Extract the (X, Y) coordinate from the center of the cell holding the provided text.  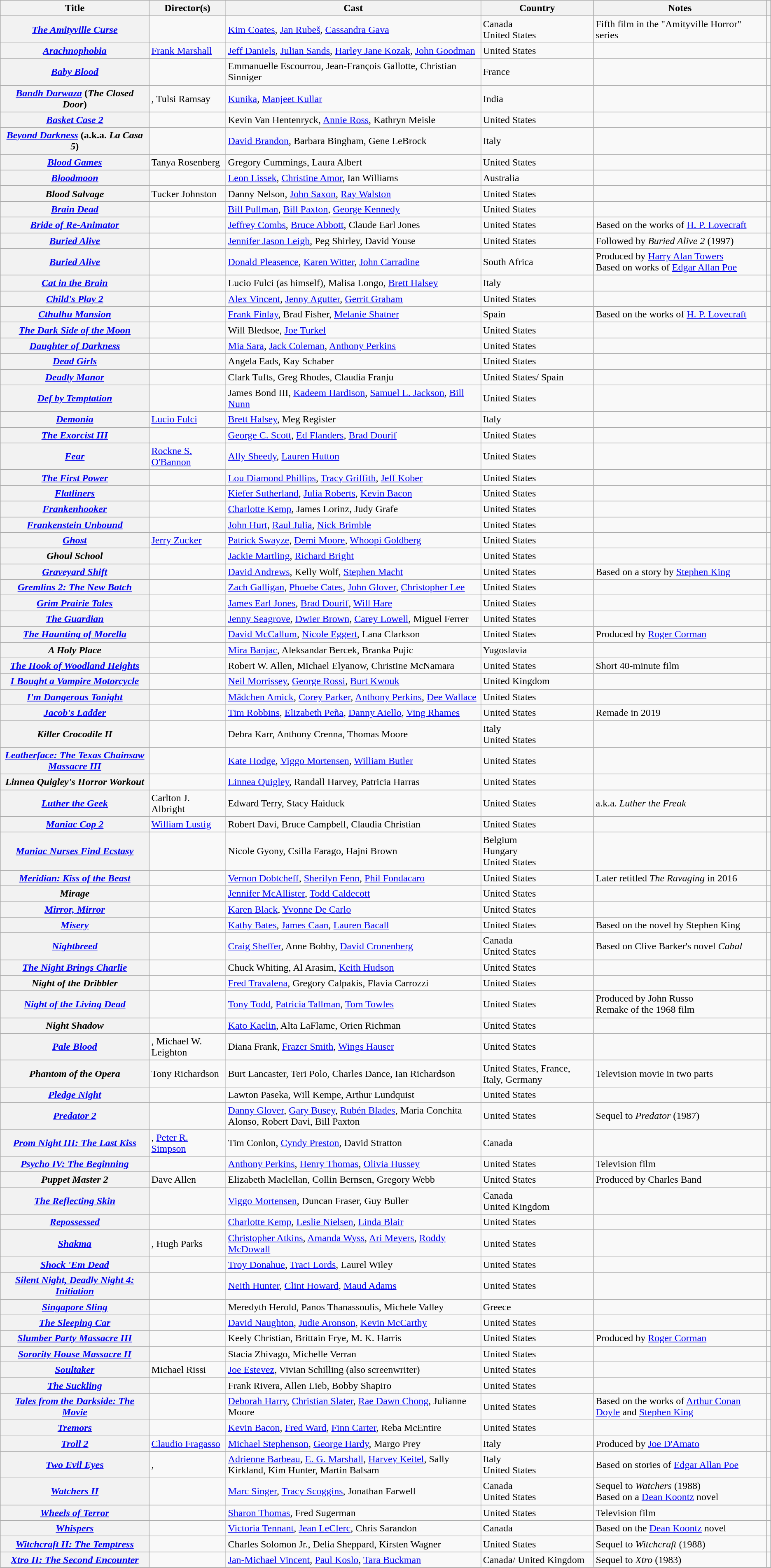
Child's Play 2 (75, 299)
Night of the Dribbler (75, 983)
Later retitled The Ravaging in 2016 (680, 878)
Mädchen Amick, Corey Parker, Anthony Perkins, Dee Wallace (353, 697)
Jerry Zucker (187, 541)
Grim Prairie Tales (75, 603)
Jeffrey Combs, Bruce Abbott, Claude Earl Jones (353, 225)
Karen Black, Yvonne De Carlo (353, 909)
Blood Salvage (75, 193)
Jackie Martling, Richard Bright (353, 556)
The Exorcist III (75, 435)
Linnea Quigley, Randall Harvey, Patricia Harras (353, 782)
The Sleeping Car (75, 1323)
Kiefer Sutherland, Julia Roberts, Kevin Bacon (353, 493)
Donald Pleasence, Karen Witter, John Carradine (353, 262)
Carlton J. Albright (187, 803)
Jan-Michael Vincent, Paul Koslo, Tara Buckman (353, 1560)
Tremors (75, 1428)
John Hurt, Raul Julia, Nick Brimble (353, 525)
Whispers (75, 1528)
Spain (537, 315)
France (537, 72)
James Bond III, Kadeem Hardison, Samuel L. Jackson, Bill Nunn (353, 398)
Dead Girls (75, 361)
, Michael W. Leighton (187, 1046)
I'm Dangerous Tonight (75, 697)
Short 40-minute film (680, 666)
Based on Clive Barker's novel Cabal (680, 946)
The Guardian (75, 619)
Alex Vincent, Jenny Agutter, Gerrit Graham (353, 299)
The Hook of Woodland Heights (75, 666)
Country (537, 8)
Kim Coates, Jan Rubeš, Cassandra Gava (353, 30)
Jennifer Jason Leigh, Peg Shirley, David Youse (353, 241)
Anthony Perkins, Henry Thomas, Olivia Hussey (353, 1164)
Tony Richardson (187, 1074)
Rockne S. O'Bannon (187, 456)
Greece (537, 1307)
Clark Tufts, Greg Rhodes, Claudia Franju (353, 377)
Charlotte Kemp, James Lorinz, Judy Grafe (353, 509)
Nightbreed (75, 946)
Wheels of Terror (75, 1513)
United Kingdom (537, 681)
A Holy Place (75, 650)
Mirror, Mirror (75, 909)
David Andrews, Kelly Wolf, Stephen Macht (353, 572)
Mia Sara, Jack Coleman, Anthony Perkins (353, 346)
Kevin Van Hentenryck, Annie Ross, Kathryn Meisle (353, 120)
Robert W. Allen, Michael Elyanow, Christine McNamara (353, 666)
Sequel to Watchers (1988) Based on a Dean Koontz novel (680, 1492)
Adrienne Barbeau, E. G. Marshall, Harvey Keitel, Sally Kirkland, Kim Hunter, Martin Balsam (353, 1465)
Debra Karr, Anthony Crenna, Thomas Moore (353, 734)
Kate Hodge, Viggo Mortensen, William Butler (353, 761)
Brett Halsey, Meg Register (353, 419)
Night Shadow (75, 1025)
Based on the Dean Koontz novel (680, 1528)
Frankenstein Unbound (75, 525)
Linnea Quigley's Horror Workout (75, 782)
Sequel to Xtro (1983) (680, 1560)
Fear (75, 456)
Danny Nelson, John Saxon, Ray Walston (353, 193)
Witchcraft II: The Temptress (75, 1544)
Keely Christian, Brittain Frye, M. K. Harris (353, 1338)
The Night Brings Charlie (75, 967)
Danny Glover, Gary Busey, Rubén Blades, Maria Conchita Alonso, Robert Davi, Bill Paxton (353, 1116)
Lawton Paseka, Will Kempe, Arthur Lundquist (353, 1095)
Elizabeth Maclellan, Collin Bernsen, Gregory Webb (353, 1180)
Will Bledsoe, Joe Turkel (353, 330)
Baby Blood (75, 72)
Neith Hunter, Clint Howard, Maud Adams (353, 1286)
Night of the Living Dead (75, 1004)
Gregory Cummings, Laura Albert (353, 162)
Phantom of the Opera (75, 1074)
Nicole Gyony, Csilla Farago, Hajni Brown (353, 851)
Emmanuelle Escourrou, Jean-François Gallotte, Christian Sinniger (353, 72)
Dave Allen (187, 1180)
Sequel to Predator (1987) (680, 1116)
Xtro II: The Second Encounter (75, 1560)
Jacob's Ladder (75, 713)
I Bought a Vampire Motorcycle (75, 681)
Title (75, 8)
Tim Robbins, Elizabeth Peña, Danny Aiello, Ving Rhames (353, 713)
Jenny Seagrove, Dwier Brown, Carey Lowell, Miguel Ferrer (353, 619)
Sharon Thomas, Fred Sugerman (353, 1513)
Edward Terry, Stacy Haiduck (353, 803)
Blood Games (75, 162)
CanadaUnited Kingdom (537, 1201)
Lucio Fulci (as himself), Malisa Longo, Brett Halsey (353, 283)
Angela Eads, Kay Schaber (353, 361)
Claudio Fragasso (187, 1444)
Soultaker (75, 1370)
Craig Sheffer, Anne Bobby, David Cronenberg (353, 946)
Kunika, Manjeet Kullar (353, 99)
Cat in the Brain (75, 283)
Troy Donahue, Traci Lords, Laurel Wiley (353, 1265)
, Tulsi Ramsay (187, 99)
Lucio Fulci (187, 419)
Cthulhu Mansion (75, 315)
Frank Marshall (187, 51)
, Peter R. Simpson (187, 1143)
Silent Night, Deadly Night 4: Initiation (75, 1286)
Based on the works of Arthur Conan Doyle and Stephen King (680, 1406)
Meredyth Herold, Panos Thanassoulis, Michele Valley (353, 1307)
Vernon Dobtcheff, Sherilyn Fenn, Phil Fondacaro (353, 878)
Stacia Zhivago, Michelle Verran (353, 1354)
Demonia (75, 419)
Jennifer McAllister, Todd Caldecott (353, 894)
a.k.a. Luther the Freak (680, 803)
Produced by Charles Band (680, 1180)
Brain Dead (75, 209)
, (187, 1465)
Beyond Darkness (a.k.a. La Casa 5) (75, 141)
Bloodmoon (75, 178)
Misery (75, 925)
Maniac Cop 2 (75, 825)
Based on the novel by Stephen King (680, 925)
Basket Case 2 (75, 120)
Produced by Harry Alan TowersBased on works of Edgar Allan Poe (680, 262)
Yugoslavia (537, 650)
Canada/ United Kingdom (537, 1560)
Michael Stephenson, George Hardy, Margo Prey (353, 1444)
Pale Blood (75, 1046)
Luther the Geek (75, 803)
United States, France, Italy, Germany (537, 1074)
William Lustig (187, 825)
India (537, 99)
Bandh Darwaza (The Closed Door) (75, 99)
BelgiumHungaryUnited States (537, 851)
Kevin Bacon, Fred Ward, Finn Carter, Reba McEntire (353, 1428)
The Suckling (75, 1385)
Leon Lissek, Christine Amor, Ian Williams (353, 178)
James Earl Jones, Brad Dourif, Will Hare (353, 603)
Bride of Re-Animator (75, 225)
The Reflecting Skin (75, 1201)
Christopher Atkins, Amanda Wyss, Ari Meyers, Roddy McDowall (353, 1243)
Australia (537, 178)
Tanya Rosenberg (187, 162)
Burt Lancaster, Teri Polo, Charles Dance, Ian Richardson (353, 1074)
Deborah Harry, Christian Slater, Rae Dawn Chong, Julianne Moore (353, 1406)
Killer Crocodile II (75, 734)
Ghoul School (75, 556)
Meridian: Kiss of the Beast (75, 878)
South Africa (537, 262)
Director(s) (187, 8)
Singapore Sling (75, 1307)
Kato Kaelin, Alta LaFlame, Orien Richman (353, 1025)
Neil Morrissey, George Rossi, Burt Kwouk (353, 681)
Daughter of Darkness (75, 346)
Frank Finlay, Brad Fisher, Melanie Shatner (353, 315)
Tales from the Darkside: The Movie (75, 1406)
Psycho IV: The Beginning (75, 1164)
George C. Scott, Ed Flanders, Brad Dourif (353, 435)
Based on stories of Edgar Allan Poe (680, 1465)
Chuck Whiting, Al Arasim, Keith Hudson (353, 967)
Diana Frank, Frazer Smith, Wings Hauser (353, 1046)
Patrick Swayze, Demi Moore, Whoopi Goldberg (353, 541)
Arachnophobia (75, 51)
Remade in 2019 (680, 713)
Mira Banjac, Aleksandar Bercek, Branka Pujic (353, 650)
Lou Diamond Phillips, Tracy Griffith, Jeff Kober (353, 478)
Sorority House Massacre II (75, 1354)
Puppet Master 2 (75, 1180)
Kathy Bates, James Caan, Lauren Bacall (353, 925)
Def by Temptation (75, 398)
David Naughton, Judie Aronson, Kevin McCarthy (353, 1323)
Pledge Night (75, 1095)
Tucker Johnston (187, 193)
Prom Night III: The Last Kiss (75, 1143)
Based on a story by Stephen King (680, 572)
Bill Pullman, Bill Paxton, George Kennedy (353, 209)
Deadly Manor (75, 377)
Leatherface: The Texas Chainsaw Massacre III (75, 761)
The First Power (75, 478)
Gremlins 2: The New Batch (75, 587)
Victoria Tennant, Jean LeClerc, Chris Sarandon (353, 1528)
Watchers II (75, 1492)
Frankenhooker (75, 509)
Robert Davi, Bruce Campbell, Claudia Christian (353, 825)
Zach Galligan, Phoebe Cates, John Glover, Christopher Lee (353, 587)
Produced by Joe D'Amato (680, 1444)
David McCallum, Nicole Eggert, Lana Clarkson (353, 634)
Maniac Nurses Find Ecstasy (75, 851)
Joe Estevez, Vivian Schilling (also screenwriter) (353, 1370)
Slumber Party Massacre III (75, 1338)
United States/ Spain (537, 377)
Jeff Daniels, Julian Sands, Harley Jane Kozak, John Goodman (353, 51)
Two Evil Eyes (75, 1465)
The Amityville Curse (75, 30)
Frank Rivera, Allen Lieb, Bobby Shapiro (353, 1385)
Mirage (75, 894)
Charles Solomon Jr., Delia Sheppard, Kirsten Wagner (353, 1544)
, Hugh Parks (187, 1243)
The Haunting of Morella (75, 634)
Ghost (75, 541)
Tony Todd, Patricia Tallman, Tom Towles (353, 1004)
Cast (353, 8)
Produced by John RussoRemake of the 1968 film (680, 1004)
Tim Conlon, Cyndy Preston, David Stratton (353, 1143)
Michael Rissi (187, 1370)
Repossessed (75, 1222)
Ally Sheedy, Lauren Hutton (353, 456)
Followed by Buried Alive 2 (1997) (680, 241)
Flatliners (75, 493)
Sequel to Witchcraft (1988) (680, 1544)
Shock 'Em Dead (75, 1265)
Fifth film in the "Amityville Horror" series (680, 30)
The Dark Side of the Moon (75, 330)
Television movie in two parts (680, 1074)
David Brandon, Barbara Bingham, Gene LeBrock (353, 141)
Shakma (75, 1243)
Fred Travalena, Gregory Calpakis, Flavia Carrozzi (353, 983)
Notes (680, 8)
Troll 2 (75, 1444)
Charlotte Kemp, Leslie Nielsen, Linda Blair (353, 1222)
Marc Singer, Tracy Scoggins, Jonathan Farwell (353, 1492)
Predator 2 (75, 1116)
Viggo Mortensen, Duncan Fraser, Guy Buller (353, 1201)
Graveyard Shift (75, 572)
